Return the (X, Y) coordinate for the center point of the cell that contains the specified text.  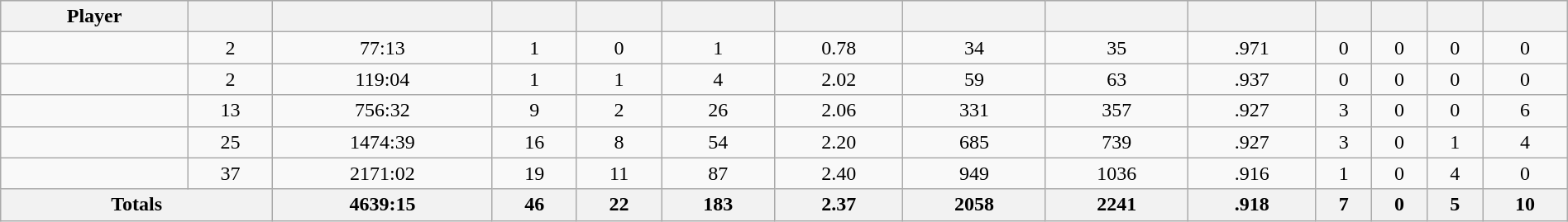
739 (1116, 142)
6 (1525, 111)
.971 (1252, 48)
1474:39 (383, 142)
25 (230, 142)
2.40 (839, 173)
59 (974, 79)
10 (1525, 205)
2.20 (839, 142)
9 (534, 111)
2.37 (839, 205)
4639:15 (383, 205)
22 (619, 205)
Totals (137, 205)
35 (1116, 48)
685 (974, 142)
2058 (974, 205)
2.02 (839, 79)
87 (718, 173)
949 (974, 173)
2241 (1116, 205)
183 (718, 205)
37 (230, 173)
Player (94, 17)
.918 (1252, 205)
19 (534, 173)
34 (974, 48)
119:04 (383, 79)
16 (534, 142)
7 (1343, 205)
1036 (1116, 173)
2171:02 (383, 173)
5 (1456, 205)
357 (1116, 111)
.916 (1252, 173)
63 (1116, 79)
13 (230, 111)
331 (974, 111)
.937 (1252, 79)
8 (619, 142)
54 (718, 142)
11 (619, 173)
77:13 (383, 48)
0.78 (839, 48)
756:32 (383, 111)
46 (534, 205)
26 (718, 111)
2.06 (839, 111)
